From the cell containing the given text, extract its center point as (X, Y) coordinate. 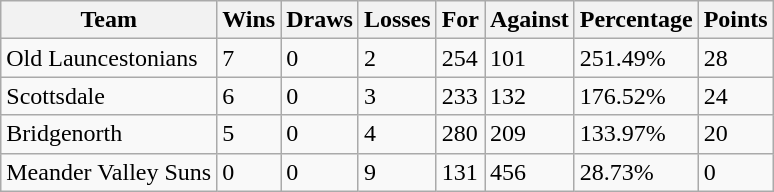
24 (736, 96)
Draws (320, 20)
Old Launcestonians (109, 58)
Scottsdale (109, 96)
6 (249, 96)
209 (529, 134)
5 (249, 134)
2 (397, 58)
131 (460, 172)
Wins (249, 20)
133.97% (636, 134)
Against (529, 20)
28.73% (636, 172)
Bridgenorth (109, 134)
251.49% (636, 58)
3 (397, 96)
28 (736, 58)
20 (736, 134)
9 (397, 172)
For (460, 20)
Meander Valley Suns (109, 172)
456 (529, 172)
101 (529, 58)
4 (397, 134)
7 (249, 58)
Team (109, 20)
280 (460, 134)
132 (529, 96)
254 (460, 58)
Percentage (636, 20)
Points (736, 20)
Losses (397, 20)
176.52% (636, 96)
233 (460, 96)
